Find where the given text appears and provide that cell's center as [x, y] coordinate. 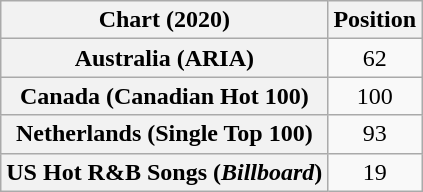
62 [375, 58]
Position [375, 20]
Netherlands (Single Top 100) [164, 134]
US Hot R&B Songs (Billboard) [164, 172]
Australia (ARIA) [164, 58]
Canada (Canadian Hot 100) [164, 96]
93 [375, 134]
19 [375, 172]
Chart (2020) [164, 20]
100 [375, 96]
